Return the [X, Y] coordinate for the center point of the cell that contains the specified text.  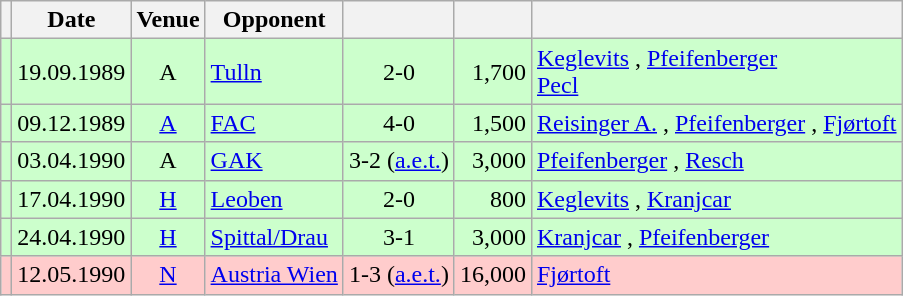
GAK [274, 161]
Pfeifenberger , Resch [716, 161]
FAC [274, 123]
800 [492, 199]
Venue [168, 20]
Kranjcar , Pfeifenberger [716, 237]
12.05.1990 [72, 275]
24.04.1990 [72, 237]
16,000 [492, 275]
Opponent [274, 20]
Tulln [274, 72]
17.04.1990 [72, 199]
1,700 [492, 72]
19.09.1989 [72, 72]
Austria Wien [274, 275]
Keglevits , Kranjcar [716, 199]
03.04.1990 [72, 161]
1-3 (a.e.t.) [398, 275]
N [168, 275]
Keglevits , Pfeifenberger Pecl [716, 72]
4-0 [398, 123]
1,500 [492, 123]
3-1 [398, 237]
3-2 (a.e.t.) [398, 161]
Leoben [274, 199]
Spittal/Drau [274, 237]
Fjørtoft [716, 275]
Date [72, 20]
09.12.1989 [72, 123]
Reisinger A. , Pfeifenberger , Fjørtoft [716, 123]
